Output the (x, y) coordinate of the center of the cell containing the given text.  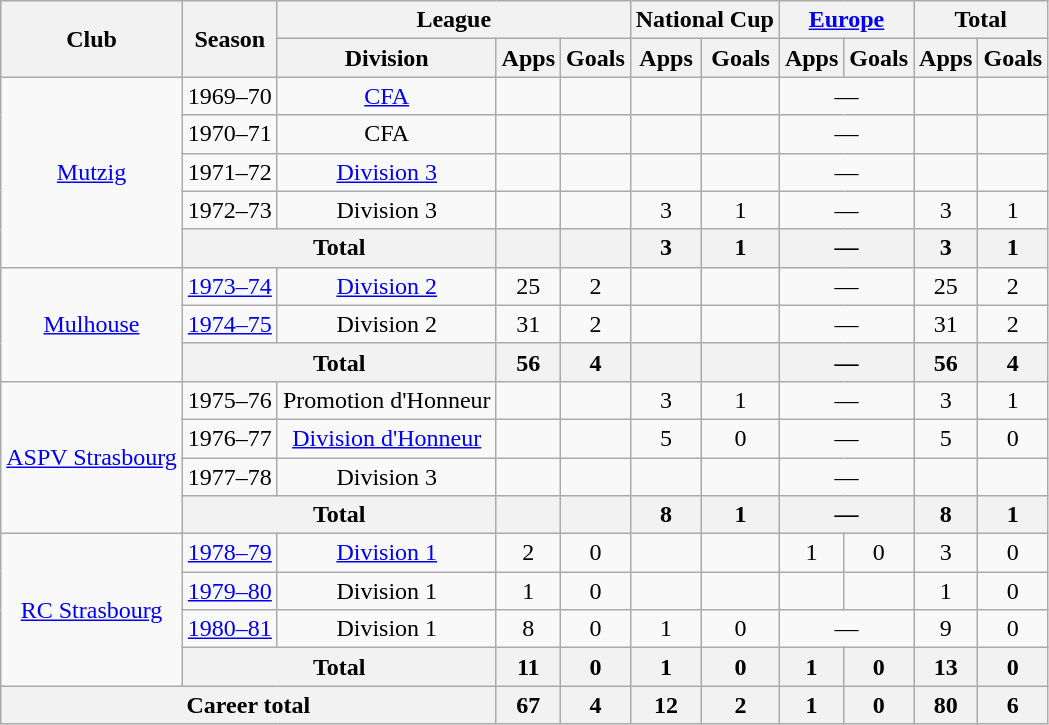
13 (946, 667)
League (454, 20)
80 (946, 705)
Division d'Honneur (386, 438)
1974–75 (230, 324)
Mutzig (92, 172)
67 (528, 705)
6 (1013, 705)
Career total (248, 705)
1975–76 (230, 400)
1978–79 (230, 553)
12 (666, 705)
1977–78 (230, 477)
11 (528, 667)
1980–81 (230, 629)
ASPV Strasbourg (92, 457)
Mulhouse (92, 324)
Club (92, 39)
1970–71 (230, 134)
1971–72 (230, 172)
Europe (846, 20)
1979–80 (230, 591)
National Cup (704, 20)
9 (946, 629)
1976–77 (230, 438)
1969–70 (230, 96)
Division (386, 58)
Promotion d'Honneur (386, 400)
1972–73 (230, 210)
1973–74 (230, 286)
RC Strasbourg (92, 610)
Season (230, 39)
